Output the (x, y) coordinate of the center of the cell containing the given text.  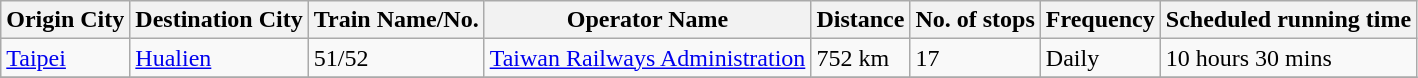
Hualien (219, 58)
752 km (860, 58)
Daily (1100, 58)
Origin City (66, 20)
10 hours 30 mins (1288, 58)
Operator Name (648, 20)
Frequency (1100, 20)
Train Name/No. (396, 20)
Distance (860, 20)
Taipei (66, 58)
Destination City (219, 20)
No. of stops (975, 20)
Taiwan Railways Administration (648, 58)
17 (975, 58)
Scheduled running time (1288, 20)
51/52 (396, 58)
